Output the (X, Y) coordinate of the center of the cell containing the given text.  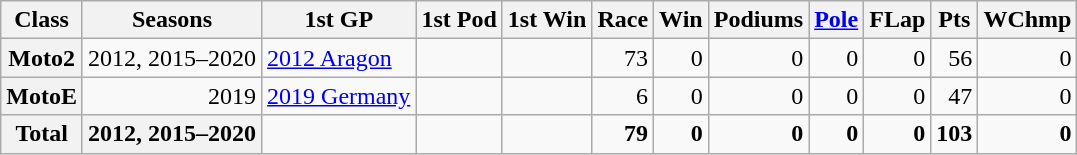
2012 Aragon (339, 58)
MotoE (42, 96)
Win (682, 20)
Seasons (172, 20)
1st Pod (459, 20)
Race (623, 20)
Class (42, 20)
Moto2 (42, 58)
1st GP (339, 20)
1st Win (547, 20)
Pole (836, 20)
47 (954, 96)
2019 Germany (339, 96)
Podiums (758, 20)
73 (623, 58)
56 (954, 58)
Pts (954, 20)
2019 (172, 96)
79 (623, 134)
103 (954, 134)
Total (42, 134)
6 (623, 96)
FLap (898, 20)
WChmp (1028, 20)
